Return the [X, Y] coordinate for the center point of the cell that contains the specified text.  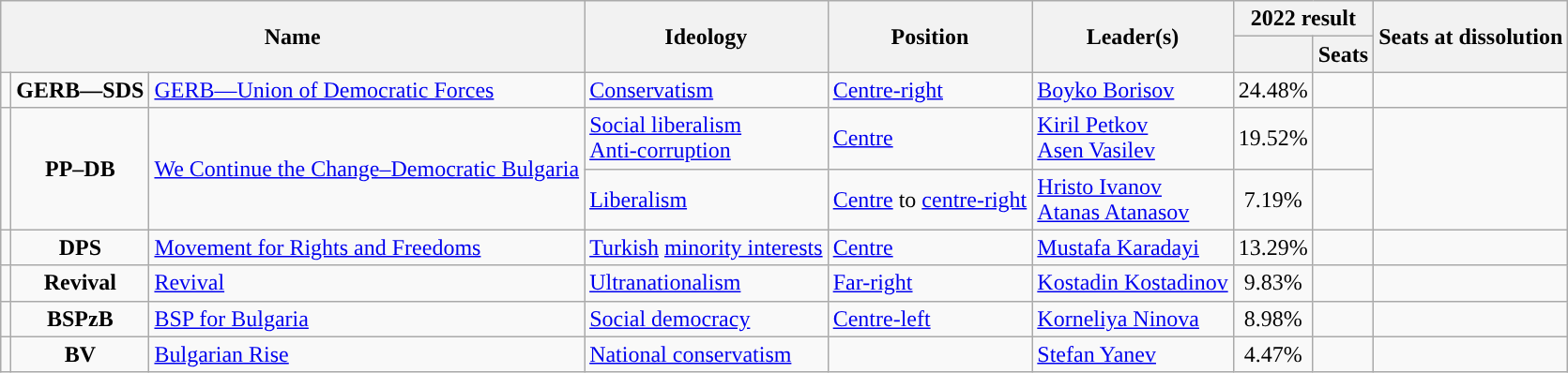
24.48% [1272, 90]
Boyko Borisov [1133, 90]
7.19% [1272, 199]
Kiril PetkovAsen Vasilev [1133, 139]
2022 result [1302, 19]
19.52% [1272, 139]
Seats [1343, 54]
13.29% [1272, 247]
9.83% [1272, 283]
Liberalism [707, 199]
BV [81, 354]
Ideology [707, 37]
GERB—Union of Democratic Forces [367, 90]
Mustafa Karadayi [1133, 247]
Centre-right [930, 90]
4.47% [1272, 354]
Korneliya Ninova [1133, 319]
Social liberalismAnti-corruption [707, 139]
BSPzB [81, 319]
Hristo IvanovAtanas Atanasov [1133, 199]
GERB—SDS [81, 90]
We Continue the Change–Democratic Bulgaria [367, 169]
Ultranationalism [707, 283]
Leader(s) [1133, 37]
Name [293, 37]
Far-right [930, 283]
8.98% [1272, 319]
Social democracy [707, 319]
DPS [81, 247]
Centre to centre-right [930, 199]
Stefan Yanev [1133, 354]
Centre-left [930, 319]
BSP for Bulgaria [367, 319]
PP–DB [81, 169]
Movement for Rights and Freedoms [367, 247]
Bulgarian Rise [367, 354]
National conservatism [707, 354]
Turkish minority interests [707, 247]
Kostadin Kostadinov [1133, 283]
Position [930, 37]
Conservatism [707, 90]
Seats at dissolution [1471, 37]
